Search for the cell housing the specified text and yield its [x, y] center coordinate. 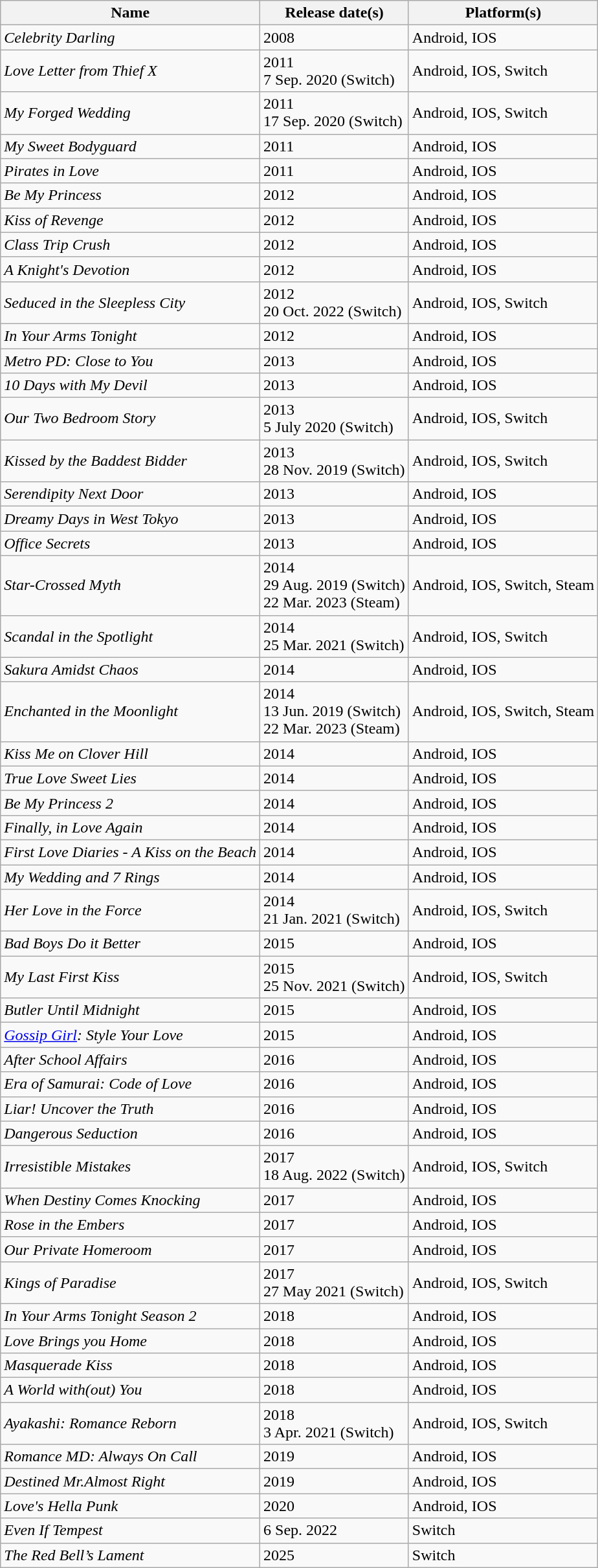
My Last First Kiss [131, 977]
Liar! Uncover the Truth [131, 1109]
After School Affairs [131, 1060]
Masquerade Kiss [131, 1366]
The Red Bell’s Lament [131, 1555]
True Love Sweet Lies [131, 778]
First Love Diaries - A Kiss on the Beach [131, 852]
2014 29 Aug. 2019 (Switch)22 Mar. 2023 (Steam) [335, 585]
Romance MD: Always On Call [131, 1457]
Kiss of Revenge [131, 220]
In Your Arms Tonight Season 2 [131, 1316]
Love's Hella Punk [131, 1506]
Dangerous Seduction [131, 1133]
2015 25 Nov. 2021 (Switch) [335, 977]
Kissed by the Baddest Bidder [131, 461]
Star-Crossed Myth [131, 585]
Gossip Girl: Style Your Love [131, 1035]
My Wedding and 7 Rings [131, 877]
2011 7 Sep. 2020 (Switch) [335, 71]
Dreamy Days in West Tokyo [131, 519]
My Sweet Bodyguard [131, 146]
A Knight's Devotion [131, 269]
A World with(out) You [131, 1390]
2020 [335, 1506]
2014 13 Jun. 2019 (Switch) 22 Mar. 2023 (Steam) [335, 712]
In Your Arms Tonight [131, 336]
2013 5 July 2020 (Switch) [335, 419]
Name [131, 13]
10 Days with My Devil [131, 386]
Our Private Homeroom [131, 1249]
Class Trip Crush [131, 245]
Serendipity Next Door [131, 494]
When Destiny Comes Knocking [131, 1200]
Be My Princess [131, 195]
Kings of Paradise [131, 1282]
Finally, in Love Again [131, 827]
Our Two Bedroom Story [131, 419]
My Forged Wedding [131, 113]
Seduced in the Sleepless City [131, 303]
Destined Mr.Almost Right [131, 1481]
2012 20 Oct. 2022 (Switch) [335, 303]
Sakura Amidst Chaos [131, 670]
Era of Samurai: Code of Love [131, 1084]
2011 17 Sep. 2020 (Switch) [335, 113]
Kiss Me on Clover Hill [131, 754]
2013 28 Nov. 2019 (Switch) [335, 461]
Office Secrets [131, 543]
Pirates in Love [131, 171]
2018 3 Apr. 2021 (Switch) [335, 1423]
2017 18 Aug. 2022 (Switch) [335, 1167]
Be My Princess 2 [131, 803]
2014 25 Mar. 2021 (Switch) [335, 637]
2017 27 May 2021 (Switch) [335, 1282]
Scandal in the Spotlight [131, 637]
201421 Jan. 2021 (Switch) [335, 911]
Love Letter from Thief X [131, 71]
Celebrity Darling [131, 38]
Her Love in the Force [131, 911]
Platform(s) [503, 13]
6 Sep. 2022 [335, 1530]
Rose in the Embers [131, 1225]
Release date(s) [335, 13]
Irresistible Mistakes [131, 1167]
2008 [335, 38]
2025 [335, 1555]
Ayakashi: Romance Reborn [131, 1423]
Butler Until Midnight [131, 1010]
Enchanted in the Moonlight [131, 712]
Love Brings you Home [131, 1341]
Even If Tempest [131, 1530]
Metro PD: Close to You [131, 360]
Bad Boys Do it Better [131, 944]
